Pinpoint the cell where the given text exists, returning its (X, Y) midpoint coordinate. 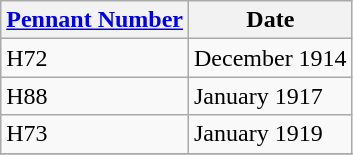
H72 (95, 58)
January 1917 (270, 96)
Date (270, 20)
January 1919 (270, 134)
H73 (95, 134)
H88 (95, 96)
Pennant Number (95, 20)
December 1914 (270, 58)
